Scan for the cell matching the given text and deliver its [X, Y] coordinate at center. 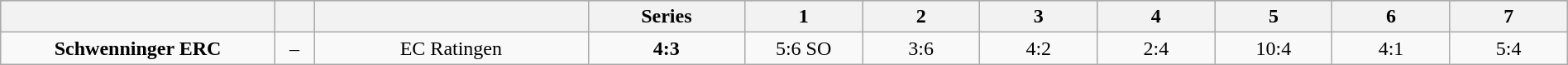
2 [921, 17]
Schwenninger ERC [138, 48]
4:1 [1391, 48]
3 [1039, 17]
EC Ratingen [452, 48]
10:4 [1274, 48]
5:6 SO [804, 48]
– [294, 48]
4:2 [1039, 48]
2:4 [1156, 48]
3:6 [921, 48]
1 [804, 17]
4:3 [667, 48]
5 [1274, 17]
5:4 [1508, 48]
4 [1156, 17]
Series [667, 17]
7 [1508, 17]
6 [1391, 17]
